Capture the cell that displays the provided text and extract its [X, Y] central coordinate. 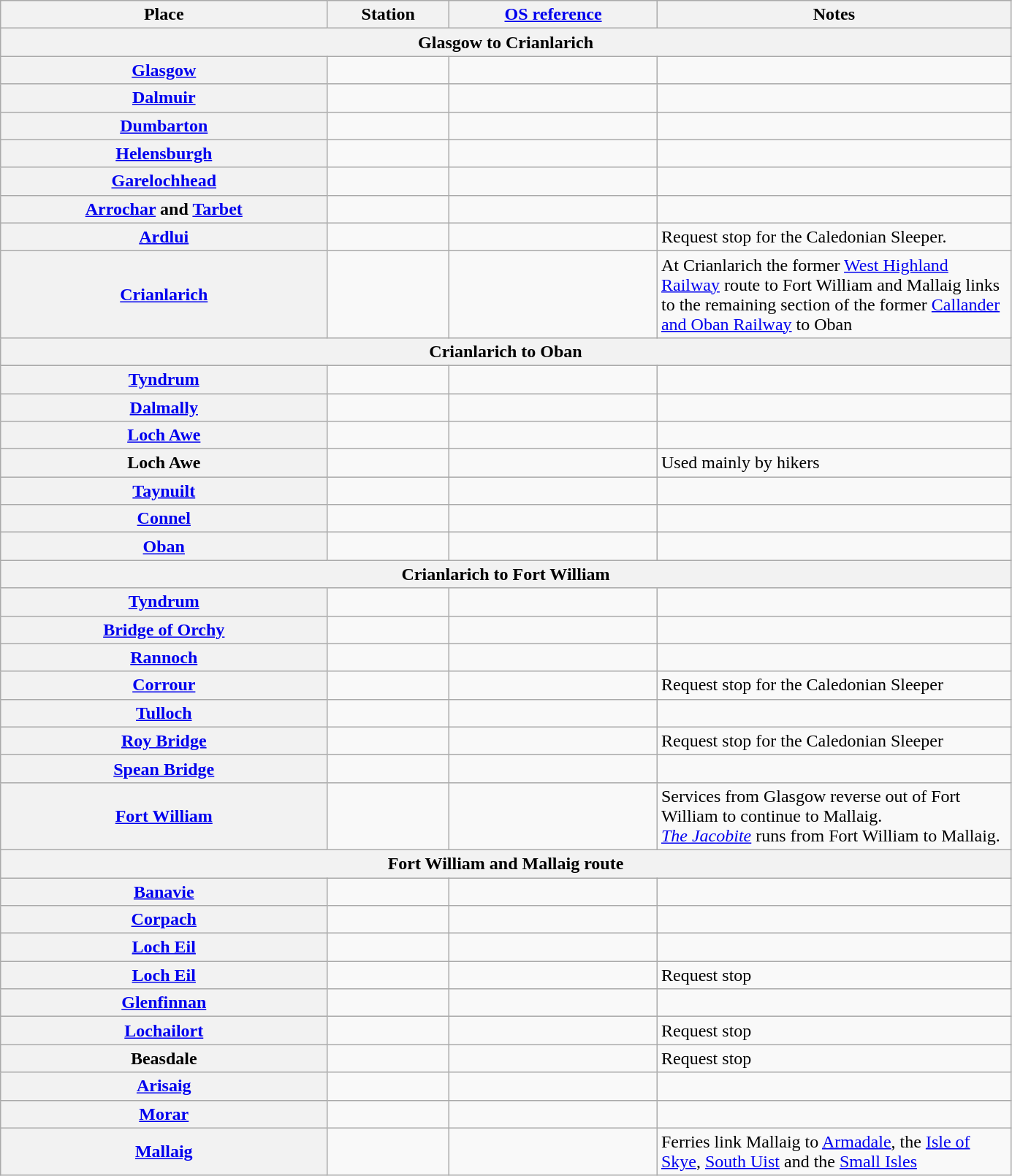
Morar [164, 1114]
Crianlarich [164, 294]
Helensburgh [164, 153]
Bridge of Orchy [164, 630]
Services from Glasgow reverse out of Fort William to continue to Mallaig.The Jacobite runs from Fort William to Mallaig. [834, 816]
Oban [164, 546]
Crianlarich to Oban [506, 351]
Ardlui [164, 237]
Corrour [164, 685]
Garelochhead [164, 181]
Tulloch [164, 713]
Dalmuir [164, 98]
Banavie [164, 892]
Used mainly by hikers [834, 463]
Notes [834, 15]
Crianlarich to Fort William [506, 574]
Beasdale [164, 1058]
Dalmally [164, 407]
Fort William and Mallaig route [506, 863]
Place [164, 15]
Taynuilt [164, 491]
Glasgow [164, 70]
Station [389, 15]
Request stop for the Caledonian Sleeper. [834, 237]
Spean Bridge [164, 768]
Dumbarton [164, 126]
Arrochar and Tarbet [164, 209]
Glasgow to Crianlarich [506, 42]
OS reference [554, 15]
Roy Bridge [164, 741]
Mallaig [164, 1151]
Connel [164, 519]
Ferries link Mallaig to Armadale, the Isle of Skye, South Uist and the Small Isles [834, 1151]
Glenfinnan [164, 1003]
Rannoch [164, 657]
Fort William [164, 816]
Arisaig [164, 1086]
Lochailort [164, 1031]
Corpach [164, 920]
